Provide the (x, y) coordinate of the cell's center where the given text is located.  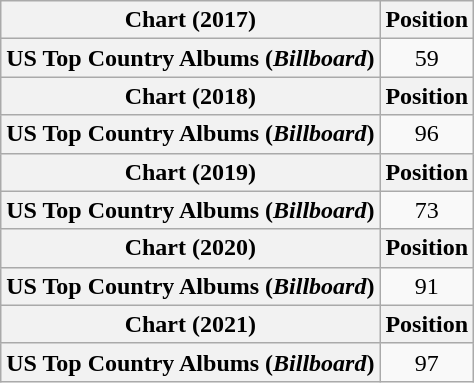
Chart (2020) (190, 248)
91 (427, 286)
73 (427, 210)
Chart (2018) (190, 96)
Chart (2019) (190, 172)
Chart (2021) (190, 324)
97 (427, 362)
96 (427, 134)
59 (427, 58)
Chart (2017) (190, 20)
